Determine the (x, y) coordinate at the center of the cell enclosing the given text.  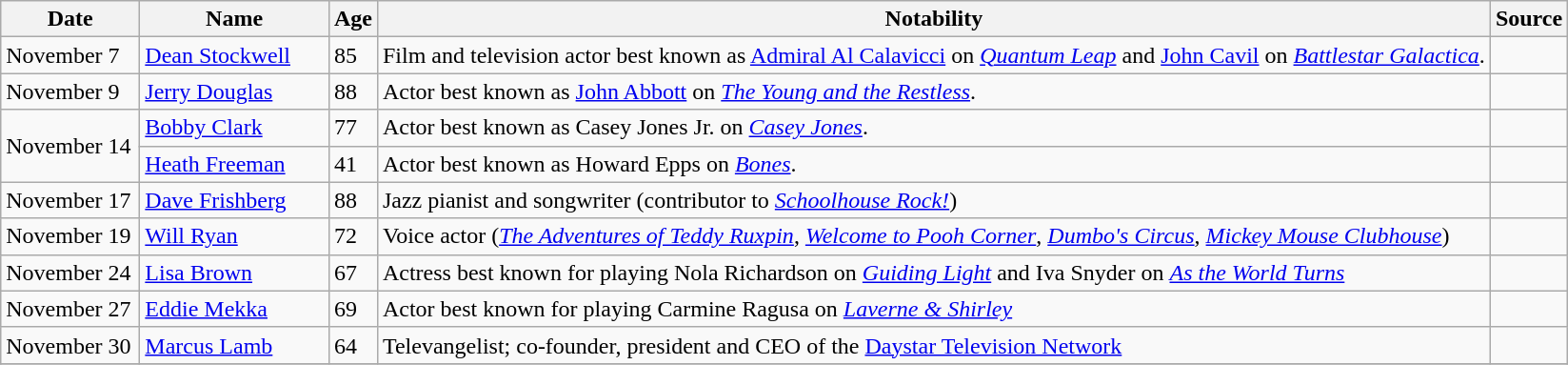
Actor best known as Casey Jones Jr. on Casey Jones. (933, 128)
Actor best known for playing Carmine Ragusa on Laverne & Shirley (933, 309)
Film and television actor best known as Admiral Al Calavicci on Quantum Leap and John Cavil on Battlestar Galactica. (933, 55)
Actor best known as Howard Epps on Bones. (933, 164)
Lisa Brown (234, 273)
November 30 (70, 345)
November 24 (70, 273)
41 (352, 164)
Actor best known as John Abbott on The Young and the Restless. (933, 91)
Name (234, 19)
69 (352, 309)
Eddie Mekka (234, 309)
Age (352, 19)
77 (352, 128)
Dean Stockwell (234, 55)
November 19 (70, 236)
Jazz pianist and songwriter (contributor to Schoolhouse Rock!) (933, 200)
67 (352, 273)
Notability (933, 19)
November 9 (70, 91)
Heath Freeman (234, 164)
Bobby Clark (234, 128)
November 14 (70, 146)
November 17 (70, 200)
Dave Frishberg (234, 200)
64 (352, 345)
85 (352, 55)
72 (352, 236)
November 27 (70, 309)
Will Ryan (234, 236)
Marcus Lamb (234, 345)
Date (70, 19)
Source (1529, 19)
November 7 (70, 55)
Actress best known for playing Nola Richardson on Guiding Light and Iva Snyder on As the World Turns (933, 273)
Jerry Douglas (234, 91)
Televangelist; co-founder, president and CEO of the Daystar Television Network (933, 345)
Voice actor (The Adventures of Teddy Ruxpin, Welcome to Pooh Corner, Dumbo's Circus, Mickey Mouse Clubhouse) (933, 236)
